From the cell containing the given text, extract its center point as (x, y) coordinate. 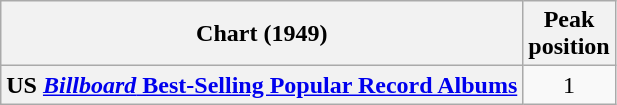
US Billboard Best-Selling Popular Record Albums (262, 85)
Chart (1949) (262, 34)
1 (569, 85)
Peakposition (569, 34)
